Pinpoint the cell where the given text exists, returning its (x, y) midpoint coordinate. 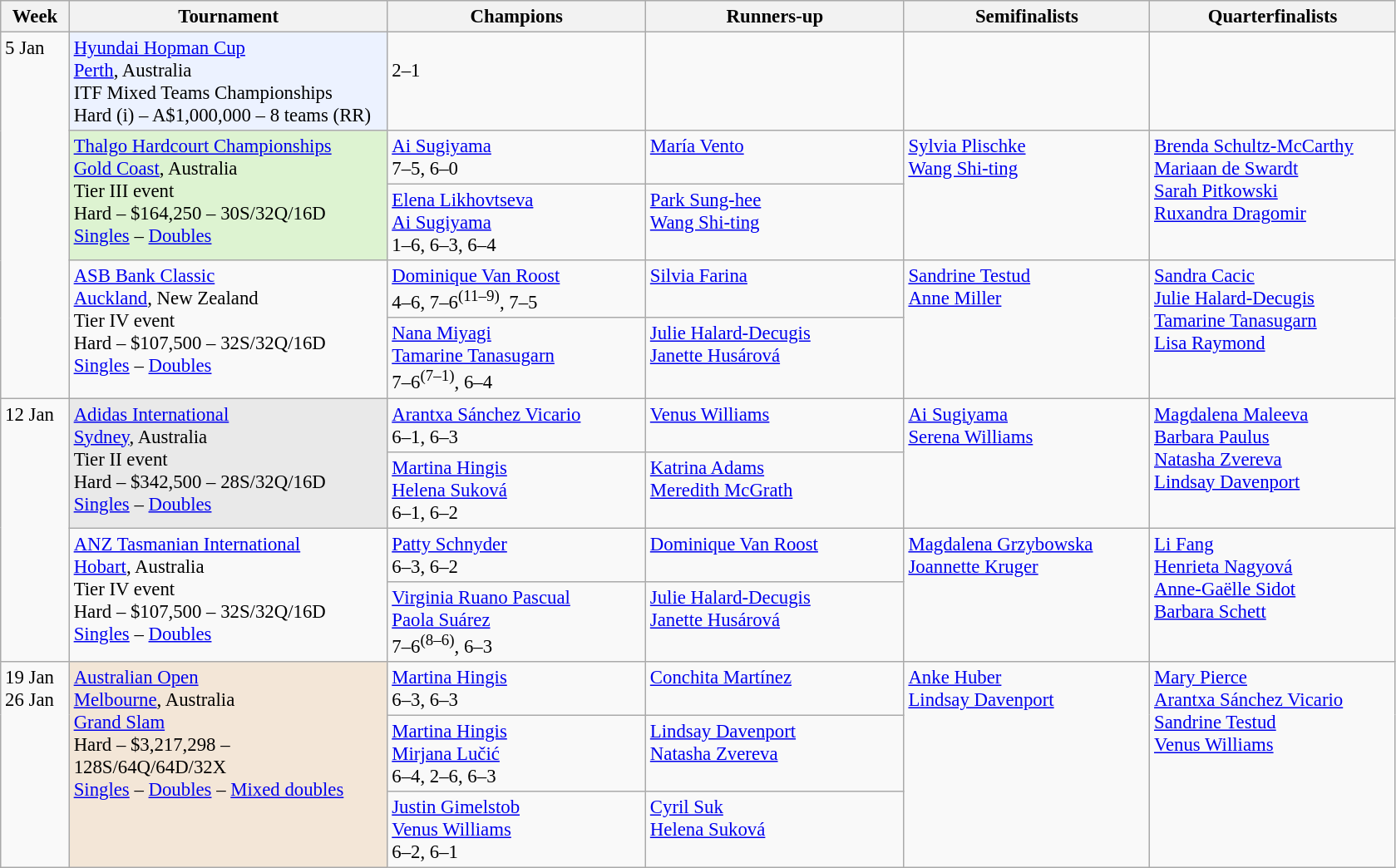
Li Fang Henrieta Nagyová Anne-Gaëlle Sidot Barbara Schett (1273, 595)
Dominique Van Roost4–6, 7–6(11–9), 7–5 (517, 289)
Tournament (228, 17)
Thalgo Hardcourt ChampionshipsGold Coast, Australia Tier III event Hard – $164,250 – 30S/32Q/16D Singles – Doubles (228, 195)
Anke Huber Lindsay Davenport (1027, 765)
Justin Gimelstob Venus Williams6–2, 6–1 (517, 830)
ANZ Tasmanian InternationalHobart, Australia Tier IV event Hard – $107,500 – 32S/32Q/16D Singles – Doubles (228, 595)
ASB Bank ClassicAuckland, New Zealand Tier IV event Hard – $107,500 – 32S/32Q/16D Singles – Doubles (228, 329)
Nana Miyagi Tamarine Tanasugarn 7–6(7–1), 6–4 (517, 358)
19 Jan26 Jan (35, 765)
Brenda Schultz-McCarthy Mariaan de Swardt Sarah Pitkowski Ruxandra Dragomir (1273, 195)
María Vento (775, 158)
2–1 (517, 81)
Lindsay Davenport Natasha Zvereva (775, 753)
Silvia Farina (775, 289)
Australian OpenMelbourne, Australia Grand Slam Hard – $3,217,298 – 128S/64Q/64D/32X Singles – Doubles – Mixed doubles (228, 765)
Venus Williams (775, 426)
Ai Sugiyama Serena Williams (1027, 463)
Champions (517, 17)
Katrina Adams Meredith McGrath (775, 490)
Mary Pierce Arantxa Sánchez Vicario Sandrine Testud Venus Williams (1273, 765)
Magdalena Maleeva Barbara Paulus Natasha Zvereva Lindsay Davenport (1273, 463)
Cyril Suk Helena Suková (775, 830)
Martina Hingis Helena Suková 6–1, 6–2 (517, 490)
Week (35, 17)
Ai Sugiyama7–5, 6–0 (517, 158)
Virginia Ruano Pascual Paola Suárez 7–6(8–6), 6–3 (517, 621)
Arantxa Sánchez Vicario6–1, 6–3 (517, 426)
Quarterfinalists (1273, 17)
Martina Hingis Mirjana Lučić 6–4, 2–6, 6–3 (517, 753)
Elena Likhovtseva Ai Sugiyama 1–6, 6–3, 6–4 (517, 223)
Semifinalists (1027, 17)
Park Sung-hee Wang Shi-ting (775, 223)
Dominique Van Roost (775, 555)
Sandrine Testud Anne Miller (1027, 329)
Runners-up (775, 17)
Adidas InternationalSydney, Australia Tier II event Hard – $342,500 – 28S/32Q/16D Singles – Doubles (228, 463)
12 Jan (35, 530)
Sandra Cacic Julie Halard-Decugis Tamarine Tanasugarn Lisa Raymond (1273, 329)
5 Jan (35, 215)
Hyundai Hopman CupPerth, AustraliaITF Mixed Teams ChampionshipsHard (i) – A$1,000,000 – 8 teams (RR) (228, 81)
Conchita Martínez (775, 688)
Sylvia Plischke Wang Shi-ting (1027, 195)
Martina Hingis6–3, 6–3 (517, 688)
Patty Schnyder6–3, 6–2 (517, 555)
Magdalena Grzybowska Joannette Kruger (1027, 595)
